For the text-containing cell, return its midpoint in [X, Y] coordinate format. 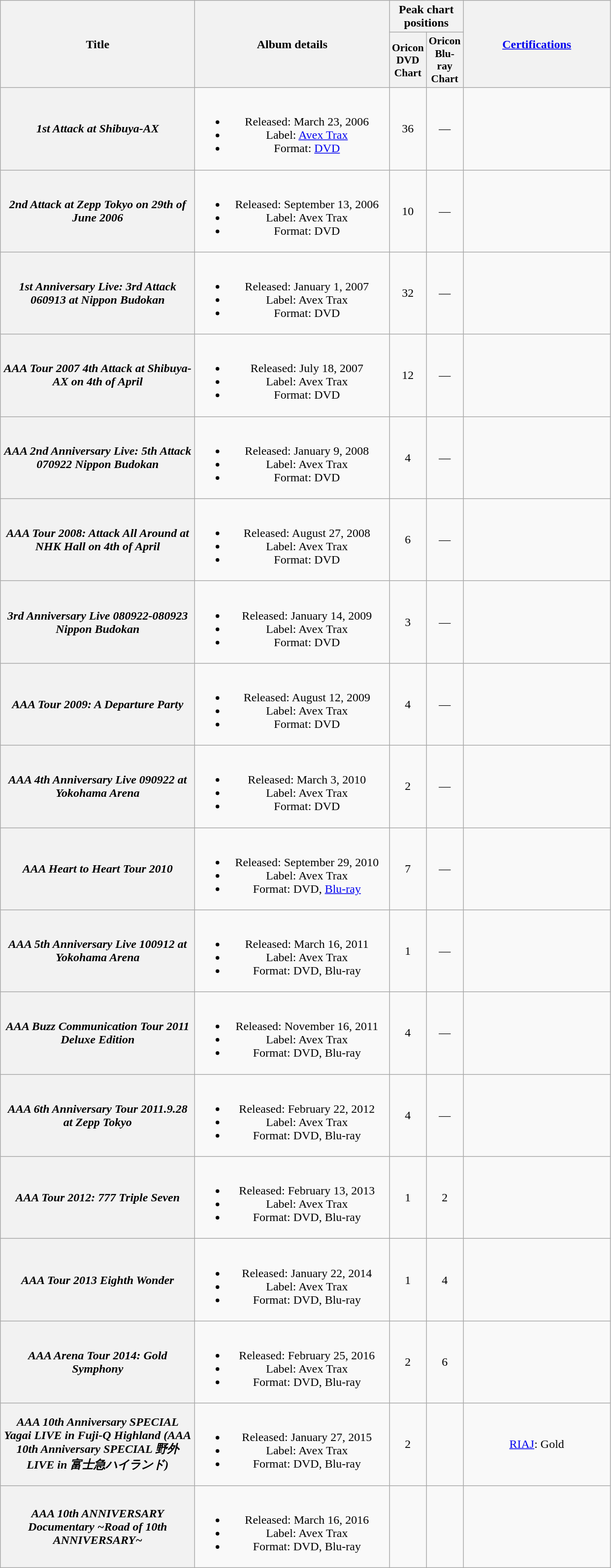
Released: January 14, 2009Label: Avex TraxFormat: DVD [292, 622]
AAA Heart to Heart Tour 2010 [97, 869]
AAA 6th Anniversary Tour 2011.9.28 at Zepp Tokyo [97, 1115]
Released: January 22, 2014Label: Avex TraxFormat: DVD, Blu-ray [292, 1280]
Released: February 13, 2013Label: Avex TraxFormat: DVD, Blu-ray [292, 1198]
1st Attack at Shibuya-AX [97, 129]
Certifications [537, 44]
RIAJ: Gold [537, 1444]
AAA Tour 2013 Eighth Wonder [97, 1280]
1st Anniversary Live: 3rd Attack 060913 at Nippon Budokan [97, 293]
AAA Arena Tour 2014: Gold Symphony [97, 1362]
3 [408, 622]
Released: August 27, 2008Label: Avex TraxFormat: DVD [292, 539]
Title [97, 44]
3rd Anniversary Live 080922-080923 Nippon Budokan [97, 622]
AAA 2nd Anniversary Live: 5th Attack 070922 Nippon Budokan [97, 458]
32 [408, 293]
AAA 4th Anniversary Live 090922 at Yokohama Arena [97, 786]
Released: September 13, 2006Label: Avex TraxFormat: DVD [292, 211]
AAA Tour 2012: 777 Triple Seven [97, 1198]
Released: March 3, 2010Label: Avex TraxFormat: DVD [292, 786]
Released: January 9, 2008Label: Avex TraxFormat: DVD [292, 458]
Oricon Blu-ray Chart [445, 60]
7 [408, 869]
Released: February 22, 2012Label: Avex TraxFormat: DVD, Blu-ray [292, 1115]
12 [408, 375]
2nd Attack at Zepp Tokyo on 29th of June 2006 [97, 211]
36 [408, 129]
Released: January 27, 2015Label: Avex TraxFormat: DVD, Blu-ray [292, 1444]
AAA 5th Anniversary Live 100912 at Yokohama Arena [97, 951]
AAA Buzz Communication Tour 2011 Deluxe Edition [97, 1034]
Released: January 1, 2007Label: Avex TraxFormat: DVD [292, 293]
AAA 10th ANNIVERSARY Documentary ~Road of 10th ANNIVERSARY~ [97, 1527]
Released: March 23, 2006Label: Avex TraxFormat: DVD [292, 129]
Released: March 16, 2016Label: Avex TraxFormat: DVD, Blu-ray [292, 1527]
Released: August 12, 2009Label: Avex TraxFormat: DVD [292, 704]
Released: February 25, 2016Label: Avex TraxFormat: DVD, Blu-ray [292, 1362]
Released: March 16, 2011Label: Avex TraxFormat: DVD, Blu-ray [292, 951]
Oricon DVD Chart [408, 60]
Album details [292, 44]
AAA Tour 2009: A Departure Party [97, 704]
10 [408, 211]
Released: September 29, 2010Label: Avex TraxFormat: DVD, Blu-ray [292, 869]
Peak chart positions [426, 17]
AAA Tour 2008: Attack All Around at NHK Hall on 4th of April [97, 539]
Released: November 16, 2011Label: Avex TraxFormat: DVD, Blu-ray [292, 1034]
AAA Tour 2007 4th Attack at Shibuya-AX on 4th of April [97, 375]
Released: July 18, 2007Label: Avex TraxFormat: DVD [292, 375]
AAA 10th Anniversary SPECIAL Yagai LIVE in Fuji-Q Highland (AAA 10th Anniversary SPECIAL 野外LIVE in 富士急ハイランド) [97, 1444]
